Provide the (x, y) coordinate of the cell's center where the given text is located.  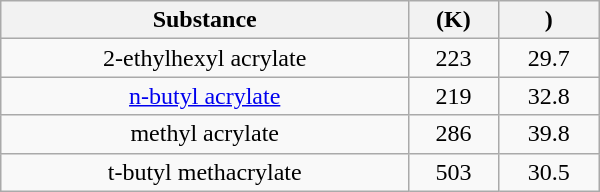
) (548, 20)
219 (454, 96)
t-butyl methacrylate (205, 172)
30.5 (548, 172)
Substance (205, 20)
n-butyl acrylate (205, 96)
29.7 (548, 58)
(K) (454, 20)
methyl acrylate (205, 134)
286 (454, 134)
223 (454, 58)
39.8 (548, 134)
503 (454, 172)
2-ethylhexyl acrylate (205, 58)
32.8 (548, 96)
